Return the [x, y] coordinate for the center point of the cell that contains the specified text.  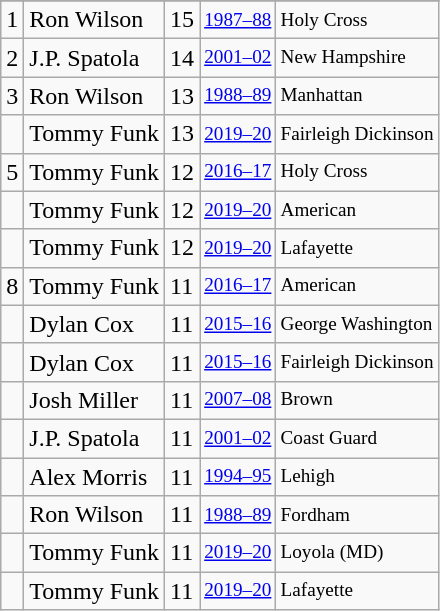
15 [182, 20]
Brown [357, 400]
Lehigh [357, 477]
Fordham [357, 515]
1 [12, 20]
Coast Guard [357, 438]
14 [182, 58]
3 [12, 96]
New Hampshire [357, 58]
Alex Morris [94, 477]
5 [12, 172]
Loyola (MD) [357, 553]
1987–88 [238, 20]
2007–08 [238, 400]
Manhattan [357, 96]
8 [12, 286]
1994–95 [238, 477]
George Washington [357, 324]
Josh Miller [94, 400]
2 [12, 58]
